From the cell containing the given text, extract its center point as (x, y) coordinate. 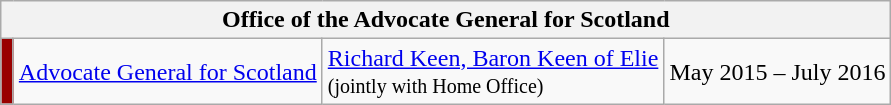
Richard Keen, Baron Keen of Elie(jointly with Home Office) (493, 72)
Advocate General for Scotland (168, 72)
May 2015 – July 2016 (778, 72)
Office of the Advocate General for Scotland (446, 20)
